Return [X, Y] of the center of cell containing provided text 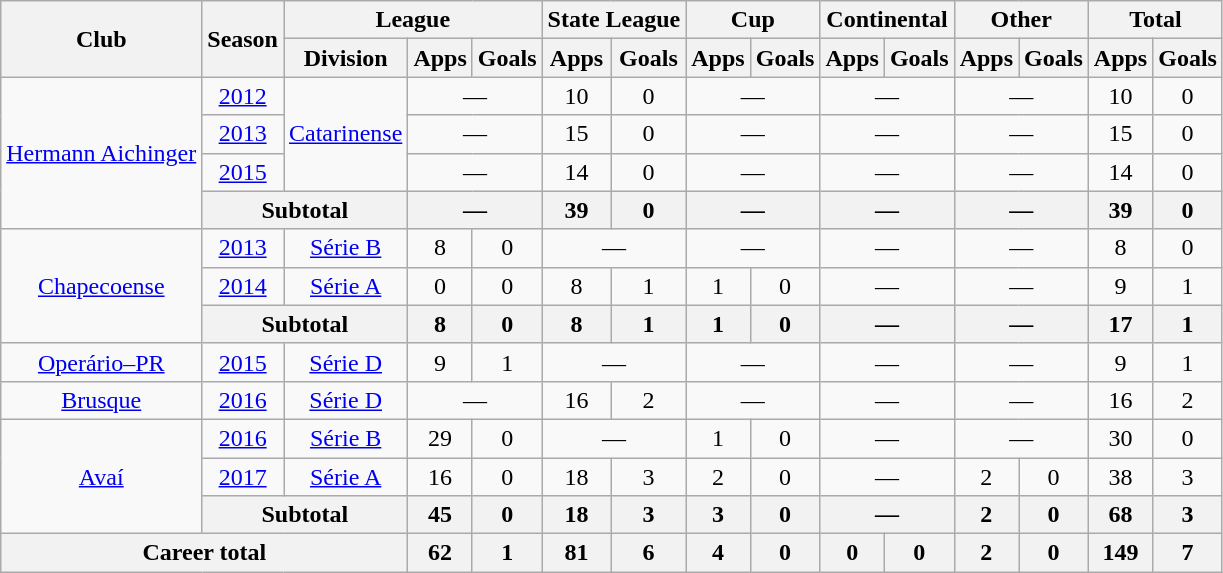
62 [440, 553]
149 [1120, 553]
68 [1120, 515]
Operário–PR [102, 362]
30 [1120, 438]
81 [576, 553]
6 [648, 553]
Brusque [102, 400]
State League [614, 20]
17 [1120, 324]
Continental [887, 20]
2017 [243, 477]
Chapecoense [102, 286]
League [414, 20]
Cup [753, 20]
29 [440, 438]
Hermann Aichinger [102, 153]
2014 [243, 286]
Avaí [102, 476]
Division [346, 58]
Other [1021, 20]
38 [1120, 477]
4 [718, 553]
45 [440, 515]
Career total [204, 553]
Club [102, 39]
Total [1155, 20]
Catarinense [346, 134]
Season [243, 39]
7 [1188, 553]
2012 [243, 96]
